Provide the [X, Y] coordinate of the cell's center where the given text is located.  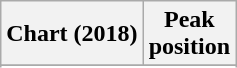
Chart (2018) [72, 34]
Peak position [189, 34]
